Identify which cell holds the provided text, then report its [X, Y] central coordinate. 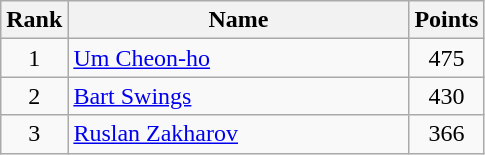
430 [446, 96]
Name [238, 20]
475 [446, 58]
Ruslan Zakharov [238, 134]
3 [34, 134]
Bart Swings [238, 96]
2 [34, 96]
Um Cheon-ho [238, 58]
1 [34, 58]
Points [446, 20]
366 [446, 134]
Rank [34, 20]
